Find where the given text appears and provide that cell's center as [X, Y] coordinate. 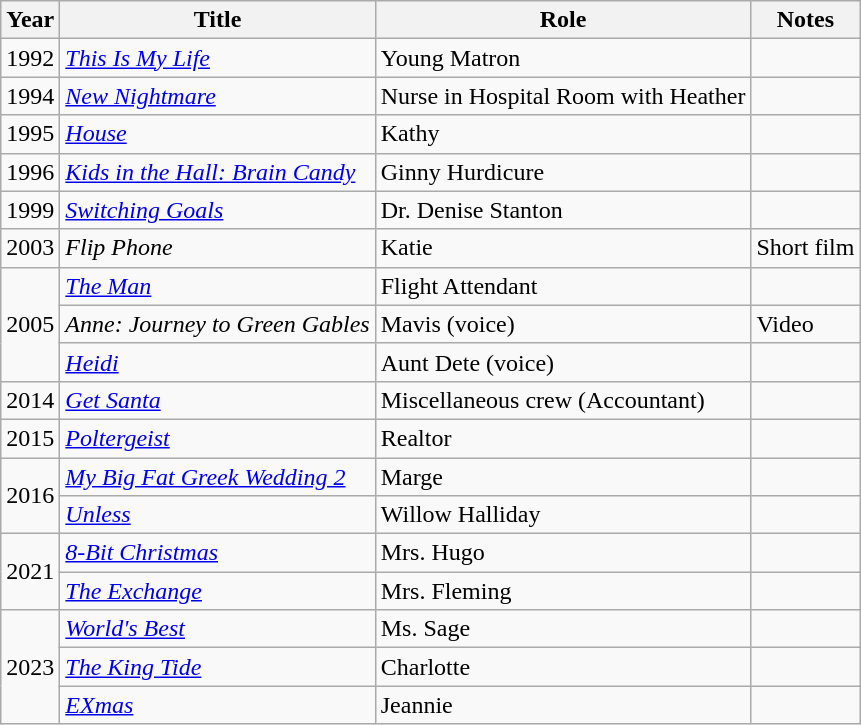
Ginny Hurdicure [563, 172]
My Big Fat Greek Wedding 2 [218, 477]
1995 [30, 134]
2015 [30, 438]
2016 [30, 496]
Nurse in Hospital Room with Heather [563, 96]
Mrs. Hugo [563, 553]
Short film [806, 248]
Dr. Denise Stanton [563, 210]
Notes [806, 20]
Miscellaneous crew (Accountant) [563, 400]
Anne: Journey to Green Gables [218, 324]
Flight Attendant [563, 286]
1996 [30, 172]
2023 [30, 667]
2021 [30, 572]
EXmas [218, 705]
World's Best [218, 629]
Aunt Dete (voice) [563, 362]
8-Bit Christmas [218, 553]
1994 [30, 96]
Willow Halliday [563, 515]
Get Santa [218, 400]
Unless [218, 515]
Young Matron [563, 58]
This Is My Life [218, 58]
Mrs. Fleming [563, 591]
Heidi [218, 362]
The King Tide [218, 667]
Kathy [563, 134]
Year [30, 20]
Kids in the Hall: Brain Candy [218, 172]
2005 [30, 324]
The Man [218, 286]
Mavis (voice) [563, 324]
Video [806, 324]
Switching Goals [218, 210]
1992 [30, 58]
1999 [30, 210]
Katie [563, 248]
Role [563, 20]
Poltergeist [218, 438]
New Nightmare [218, 96]
Flip Phone [218, 248]
Ms. Sage [563, 629]
Realtor [563, 438]
2003 [30, 248]
House [218, 134]
2014 [30, 400]
Jeannie [563, 705]
Title [218, 20]
Charlotte [563, 667]
Marge [563, 477]
The Exchange [218, 591]
